Provide the [x, y] coordinate of the cell's center where the given text is located.  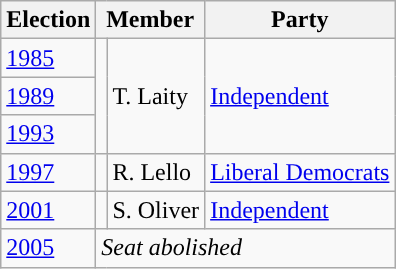
2005 [48, 248]
S. Oliver [156, 210]
2001 [48, 210]
T. Laity [156, 96]
Liberal Democrats [300, 172]
1993 [48, 134]
Seat abolished [246, 248]
1997 [48, 172]
1989 [48, 96]
Election [48, 20]
R. Lello [156, 172]
1985 [48, 58]
Party [300, 20]
Member [150, 20]
